Pinpoint the cell where the given text exists, returning its [x, y] midpoint coordinate. 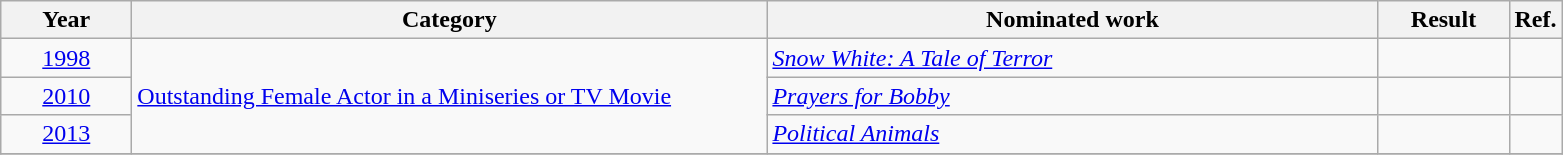
Snow White: A Tale of Terror [1072, 58]
Ref. [1536, 20]
Prayers for Bobby [1072, 96]
Result [1444, 20]
Nominated work [1072, 20]
1998 [66, 58]
Year [66, 20]
Political Animals [1072, 134]
2013 [66, 134]
2010 [66, 96]
Outstanding Female Actor in a Miniseries or TV Movie [450, 96]
Category [450, 20]
